Extract the [x, y] coordinate from the center of the cell holding the provided text.  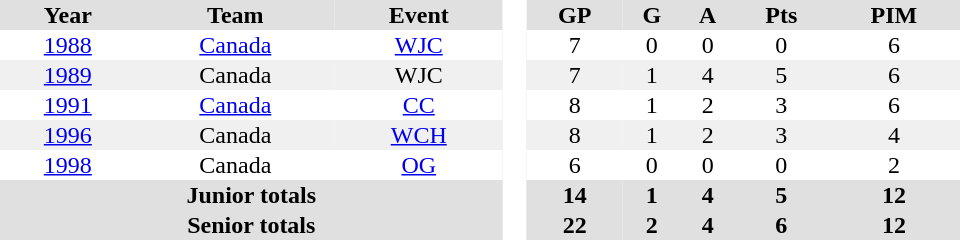
Year [68, 15]
1991 [68, 105]
GP [574, 15]
Junior totals [252, 195]
Pts [782, 15]
PIM [894, 15]
1996 [68, 135]
WCH [419, 135]
Senior totals [252, 225]
Event [419, 15]
G [652, 15]
A [708, 15]
OG [419, 165]
CC [419, 105]
1989 [68, 75]
1998 [68, 165]
22 [574, 225]
Team [236, 15]
14 [574, 195]
1988 [68, 45]
